For the text-containing cell, return its midpoint in (X, Y) coordinate format. 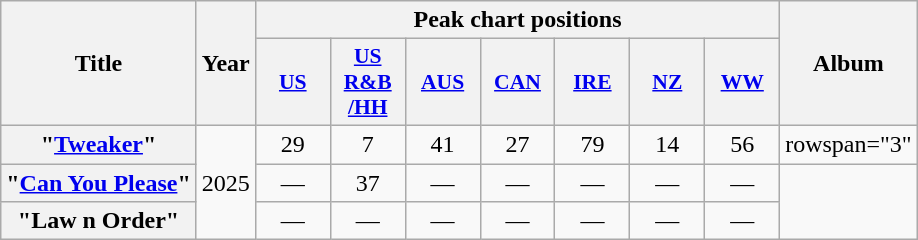
US (292, 82)
Album (849, 64)
37 (368, 183)
"Tweaker" (99, 144)
Title (99, 64)
CAN (518, 82)
AUS (442, 82)
14 (668, 144)
rowspan="3" (849, 144)
NZ (668, 82)
Peak chart positions (517, 20)
29 (292, 144)
IRE (592, 82)
41 (442, 144)
7 (368, 144)
USR&B/HH (368, 82)
27 (518, 144)
79 (592, 144)
"Can You Please" (99, 183)
WW (742, 82)
2025 (226, 182)
"Law n Order" (99, 221)
Year (226, 64)
56 (742, 144)
